Determine the [x, y] coordinate at the center of the cell enclosing the given text.  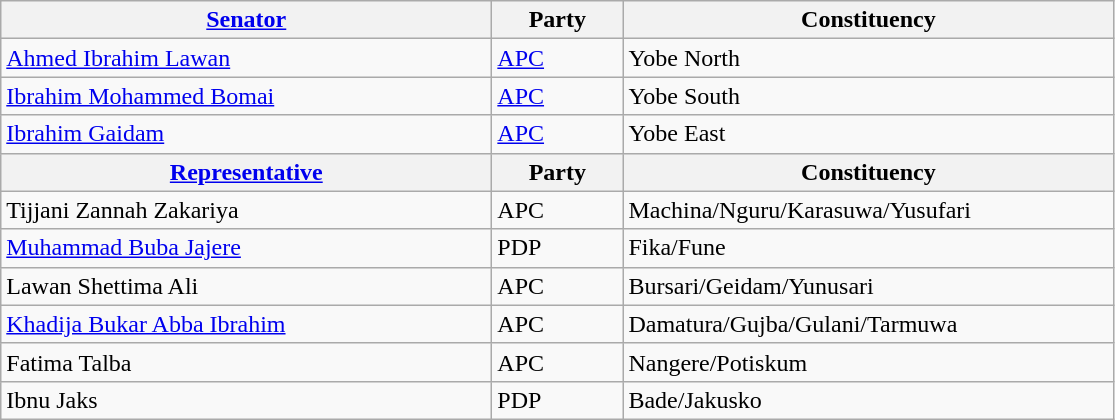
Nangere/Potiskum [868, 362]
Ibnu Jaks [246, 400]
Yobe North [868, 58]
Machina/Nguru/Karasuwa/Yusufari [868, 210]
Yobe East [868, 134]
Yobe South [868, 96]
Tijjani Zannah Zakariya [246, 210]
Bursari/Geidam/Yunusari [868, 286]
Khadija Bukar Abba Ibrahim [246, 324]
Senator [246, 20]
Damatura/Gujba/Gulani/Tarmuwa [868, 324]
Bade/Jakusko [868, 400]
Representative [246, 172]
Fatima Talba [246, 362]
Ahmed Ibrahim Lawan [246, 58]
Muhammad Buba Jajere [246, 248]
Lawan Shettima Ali [246, 286]
Ibrahim Gaidam [246, 134]
Ibrahim Mohammed Bomai [246, 96]
Fika/Fune [868, 248]
